Extract the [X, Y] coordinate from the center of the cell holding the provided text.  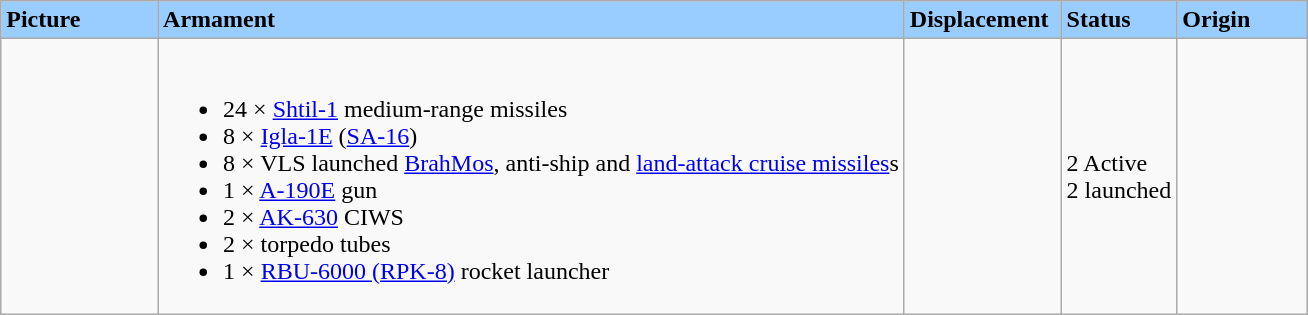
Displacement [982, 20]
Armament [532, 20]
Status [1119, 20]
Picture [80, 20]
Origin [1242, 20]
2 Active2 launched [1119, 176]
